Provide the [X, Y] coordinate of the cell's center where the given text is located.  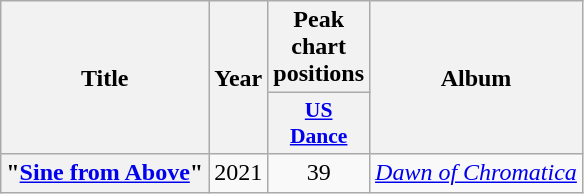
2021 [238, 173]
Title [105, 78]
"Sine from Above" [105, 173]
Year [238, 78]
Album [476, 78]
USDance [319, 124]
Dawn of Chromatica [476, 173]
Peakchartpositions [319, 47]
39 [319, 173]
